Return (X, Y) of the center of cell containing provided text 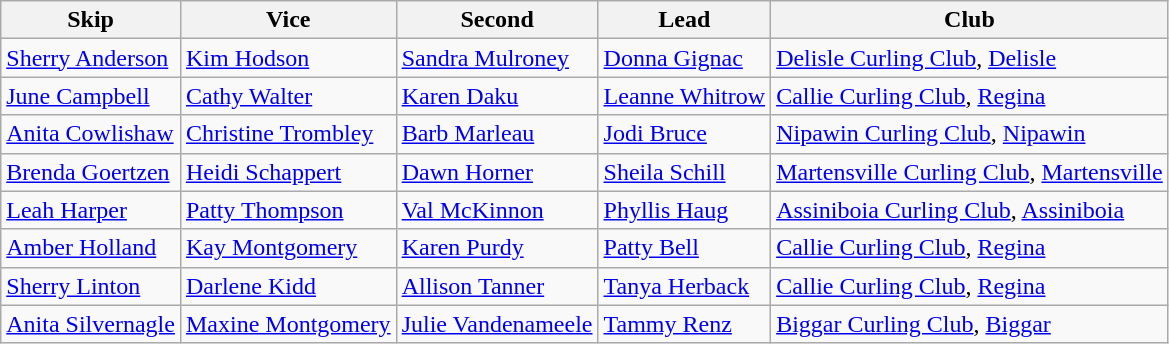
Club (970, 20)
Sherry Linton (91, 286)
Anita Silvernagle (91, 324)
Julie Vandenameele (497, 324)
Lead (684, 20)
Maxine Montgomery (288, 324)
Tanya Herback (684, 286)
Brenda Goertzen (91, 172)
Phyllis Haug (684, 210)
Sandra Mulroney (497, 58)
Skip (91, 20)
Second (497, 20)
Sheila Schill (684, 172)
Jodi Bruce (684, 134)
Delisle Curling Club, Delisle (970, 58)
Donna Gignac (684, 58)
Cathy Walter (288, 96)
Assiniboia Curling Club, Assiniboia (970, 210)
Karen Daku (497, 96)
Patty Bell (684, 248)
Karen Purdy (497, 248)
Darlene Kidd (288, 286)
Dawn Horner (497, 172)
Martensville Curling Club, Martensville (970, 172)
Patty Thompson (288, 210)
Kim Hodson (288, 58)
Leanne Whitrow (684, 96)
Kay Montgomery (288, 248)
Anita Cowlishaw (91, 134)
Christine Trombley (288, 134)
Heidi Schappert (288, 172)
June Campbell (91, 96)
Allison Tanner (497, 286)
Barb Marleau (497, 134)
Leah Harper (91, 210)
Sherry Anderson (91, 58)
Nipawin Curling Club, Nipawin (970, 134)
Val McKinnon (497, 210)
Tammy Renz (684, 324)
Vice (288, 20)
Amber Holland (91, 248)
Biggar Curling Club, Biggar (970, 324)
